Output the (X, Y) coordinate of the center of the cell containing the given text.  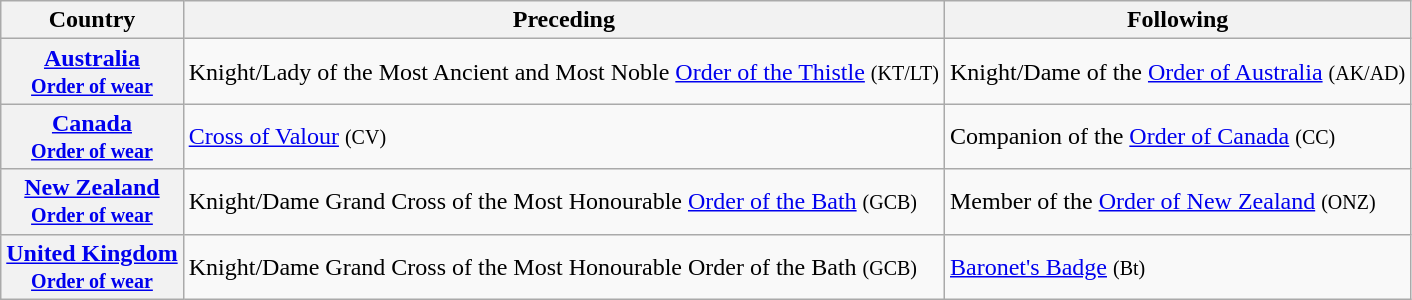
Following (1177, 20)
New ZealandOrder of wear (92, 202)
United KingdomOrder of wear (92, 266)
Country (92, 20)
Member of the Order of New Zealand (ONZ) (1177, 202)
Knight/Dame of the Order of Australia (AK/AD) (1177, 72)
AustraliaOrder of wear (92, 72)
Baronet's Badge (Bt) (1177, 266)
Cross of Valour (CV) (564, 136)
Knight/Lady of the Most Ancient and Most Noble Order of the Thistle (KT/LT) (564, 72)
Preceding (564, 20)
CanadaOrder of wear (92, 136)
Companion of the Order of Canada (CC) (1177, 136)
